From the cell containing the given text, extract its center point as [x, y] coordinate. 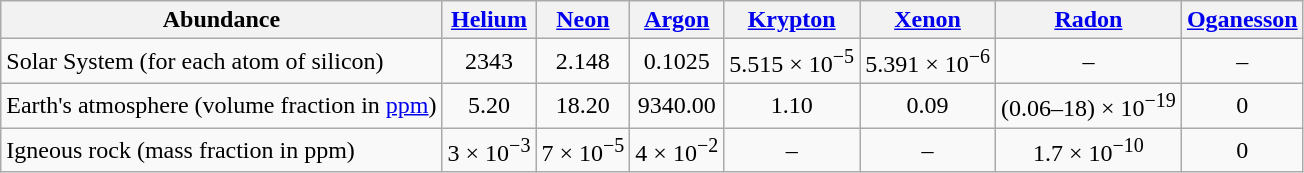
Helium [489, 20]
Neon [583, 20]
Igneous rock (mass fraction in ppm) [222, 150]
1.10 [792, 106]
Radon [1088, 20]
7 × 10−5 [583, 150]
Oganesson [1242, 20]
5.391 × 10−6 [928, 62]
(0.06–18) × 10−19 [1088, 106]
18.20 [583, 106]
0.09 [928, 106]
Abundance [222, 20]
Xenon [928, 20]
Krypton [792, 20]
0.1025 [677, 62]
5.20 [489, 106]
2.148 [583, 62]
Argon [677, 20]
Solar System (for each atom of silicon) [222, 62]
Earth's atmosphere (volume fraction in ppm) [222, 106]
3 × 10−3 [489, 150]
2343 [489, 62]
9340.00 [677, 106]
5.515 × 10−5 [792, 62]
4 × 10−2 [677, 150]
1.7 × 10−10 [1088, 150]
